Capture the cell that displays the provided text and extract its (X, Y) central coordinate. 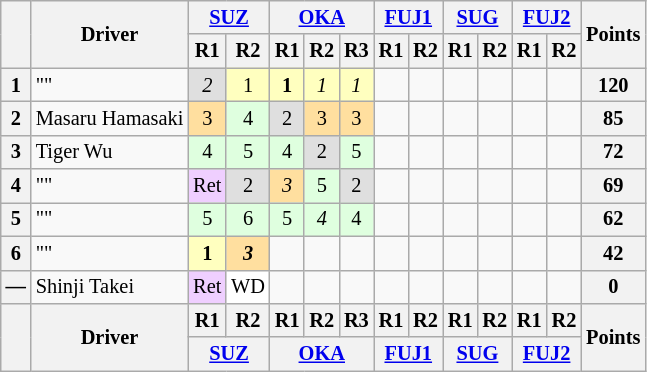
— (16, 287)
Masaru Hamasaki (110, 118)
0 (613, 287)
120 (613, 85)
72 (613, 152)
42 (613, 253)
69 (613, 186)
85 (613, 118)
WD (248, 287)
Shinji Takei (110, 287)
Tiger Wu (110, 152)
62 (613, 219)
